Locate the cell with the specified text and output its (x, y) center coordinate. 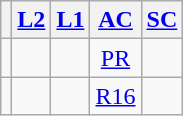
AC (116, 20)
SC (162, 20)
R16 (116, 96)
L2 (32, 20)
PR (116, 58)
L1 (70, 20)
